Scan for the cell matching the given text and deliver its (x, y) coordinate at center. 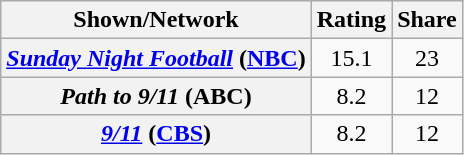
15.1 (351, 58)
Sunday Night Football (NBC) (156, 58)
23 (428, 58)
Rating (351, 20)
9/11 (CBS) (156, 134)
Share (428, 20)
Shown/Network (156, 20)
Path to 9/11 (ABC) (156, 96)
